Search for the cell housing the specified text and yield its (x, y) center coordinate. 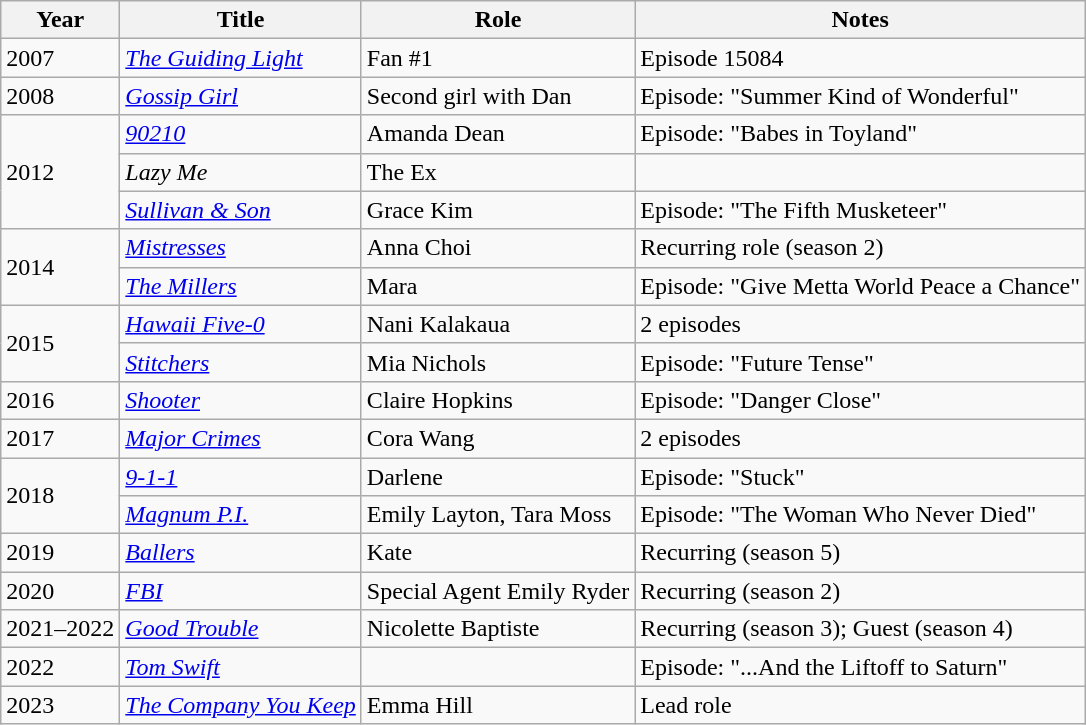
2018 (60, 496)
The Guiding Light (241, 58)
Episode: "...And the Liftoff to Saturn" (860, 667)
Lead role (860, 705)
Episode: "Future Tense" (860, 362)
Emma Hill (498, 705)
Episode: "Give Metta World Peace a Chance" (860, 286)
Fan #1 (498, 58)
Hawaii Five-0 (241, 324)
Mara (498, 286)
The Millers (241, 286)
Magnum P.I. (241, 515)
FBI (241, 591)
Special Agent Emily Ryder (498, 591)
2015 (60, 343)
Notes (860, 20)
Ballers (241, 553)
Amanda Dean (498, 134)
Shooter (241, 400)
2023 (60, 705)
90210 (241, 134)
2007 (60, 58)
Episode: "Stuck" (860, 477)
2022 (60, 667)
2012 (60, 172)
Lazy Me (241, 172)
Nani Kalakaua (498, 324)
Episode: "The Woman Who Never Died" (860, 515)
The Ex (498, 172)
Mia Nichols (498, 362)
2020 (60, 591)
Emily Layton, Tara Moss (498, 515)
Grace Kim (498, 210)
Major Crimes (241, 438)
Kate (498, 553)
Episode: "Babes in Toyland" (860, 134)
2019 (60, 553)
Second girl with Dan (498, 96)
The Company You Keep (241, 705)
Tom Swift (241, 667)
Good Trouble (241, 629)
Recurring (season 5) (860, 553)
Year (60, 20)
Episode: "Danger Close" (860, 400)
2014 (60, 267)
Sullivan & Son (241, 210)
Title (241, 20)
Episode: "The Fifth Musketeer" (860, 210)
Darlene (498, 477)
Gossip Girl (241, 96)
Nicolette Baptiste (498, 629)
Mistresses (241, 248)
2016 (60, 400)
Cora Wang (498, 438)
Recurring role (season 2) (860, 248)
Episode 15084 (860, 58)
9-1-1 (241, 477)
2021–2022 (60, 629)
2017 (60, 438)
Stitchers (241, 362)
Recurring (season 3); Guest (season 4) (860, 629)
Role (498, 20)
2008 (60, 96)
Anna Choi (498, 248)
Recurring (season 2) (860, 591)
Claire Hopkins (498, 400)
Episode: "Summer Kind of Wonderful" (860, 96)
